Pinpoint the cell where the given text exists, returning its [X, Y] midpoint coordinate. 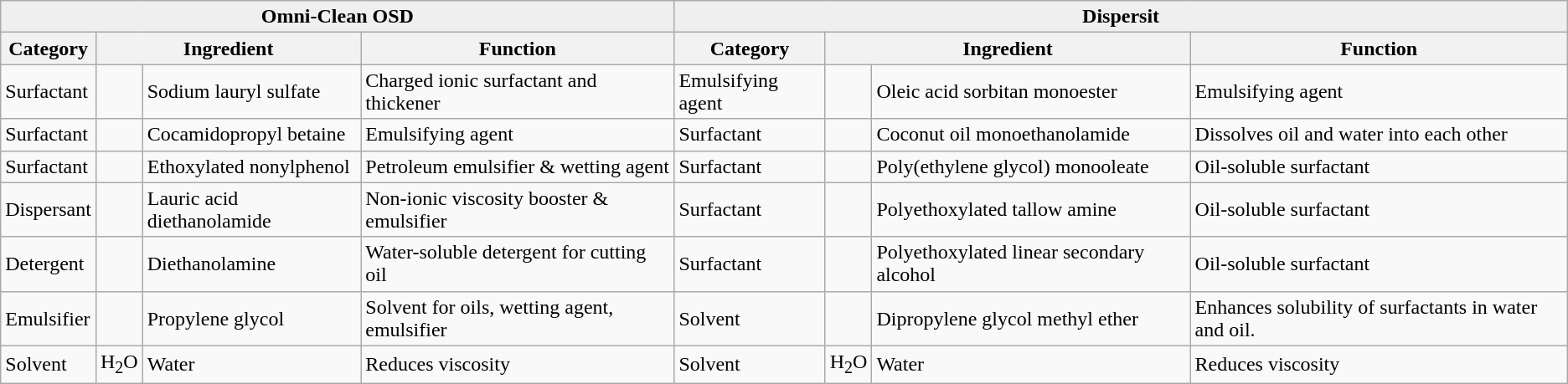
Dipropylene glycol methyl ether [1031, 318]
Diethanolamine [251, 264]
Dispersant [49, 209]
Non-ionic viscosity booster & emulsifier [518, 209]
Enhances solubility of surfactants in water and oil. [1379, 318]
Charged ionic surfactant and thickener [518, 92]
Poly(ethylene glycol) monooleate [1031, 166]
Water-soluble detergent for cutting oil [518, 264]
Sodium lauryl sulfate [251, 92]
Dissolves oil and water into each other [1379, 135]
Cocamidopropyl betaine [251, 135]
Polyethoxylated linear secondary alcohol [1031, 264]
Lauric acid diethanolamide [251, 209]
Omni-Clean OSD [338, 17]
Dispersit [1121, 17]
Detergent [49, 264]
Ethoxylated nonylphenol [251, 166]
Petroleum emulsifier & wetting agent [518, 166]
Oleic acid sorbitan monoester [1031, 92]
Solvent for oils, wetting agent, emulsifier [518, 318]
Propylene glycol [251, 318]
Emulsifier [49, 318]
Polyethoxylated tallow amine [1031, 209]
Coconut oil monoethanolamide [1031, 135]
